Return the (x, y) coordinate for the center point of the cell that contains the specified text.  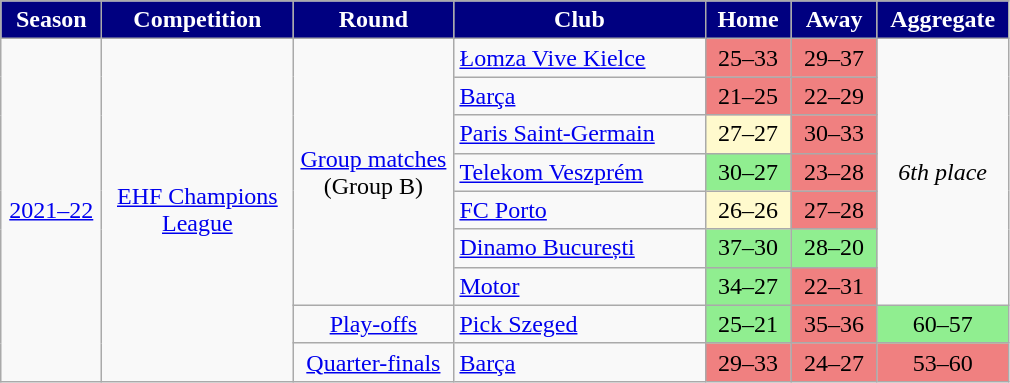
22–29 (834, 96)
Season (52, 20)
30–27 (748, 172)
30–33 (834, 134)
Paris Saint-Germain (580, 134)
25–33 (748, 58)
23–28 (834, 172)
Group matches (Group B) (374, 172)
Home (748, 20)
24–27 (834, 362)
Away (834, 20)
34–27 (748, 286)
22–31 (834, 286)
Quarter-finals (374, 362)
Round (374, 20)
27–28 (834, 210)
27–27 (748, 134)
Play-offs (374, 324)
Motor (580, 286)
FC Porto (580, 210)
Competition (198, 20)
Telekom Veszprém (580, 172)
37–30 (748, 248)
25–21 (748, 324)
Łomza Vive Kielce (580, 58)
Aggregate (942, 20)
60–57 (942, 324)
53–60 (942, 362)
2021–22 (52, 210)
29–33 (748, 362)
29–37 (834, 58)
28–20 (834, 248)
EHF Champions League (198, 210)
35–36 (834, 324)
21–25 (748, 96)
Club (580, 20)
Dinamo București (580, 248)
6th place (942, 172)
Pick Szeged (580, 324)
26–26 (748, 210)
